For the text-containing cell, return its midpoint in [x, y] coordinate format. 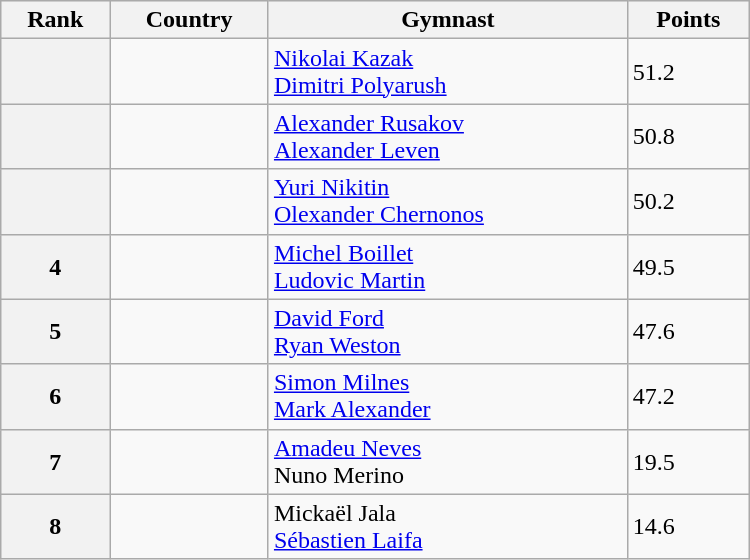
50.2 [688, 202]
David FordRyan Weston [448, 332]
Gymnast [448, 20]
50.8 [688, 136]
47.6 [688, 332]
51.2 [688, 72]
Simon MilnesMark Alexander [448, 396]
6 [56, 396]
47.2 [688, 396]
Points [688, 20]
Yuri NikitinOlexander Chernonos [448, 202]
Michel BoilletLudovic Martin [448, 266]
Rank [56, 20]
7 [56, 462]
Alexander Rusakov Alexander Leven [448, 136]
4 [56, 266]
Nikolai Kazak Dimitri Polyarush [448, 72]
Mickaël JalaSébastien Laifa [448, 526]
49.5 [688, 266]
Country [190, 20]
8 [56, 526]
14.6 [688, 526]
Amadeu NevesNuno Merino [448, 462]
5 [56, 332]
19.5 [688, 462]
